For the text-containing cell, return its midpoint in [x, y] coordinate format. 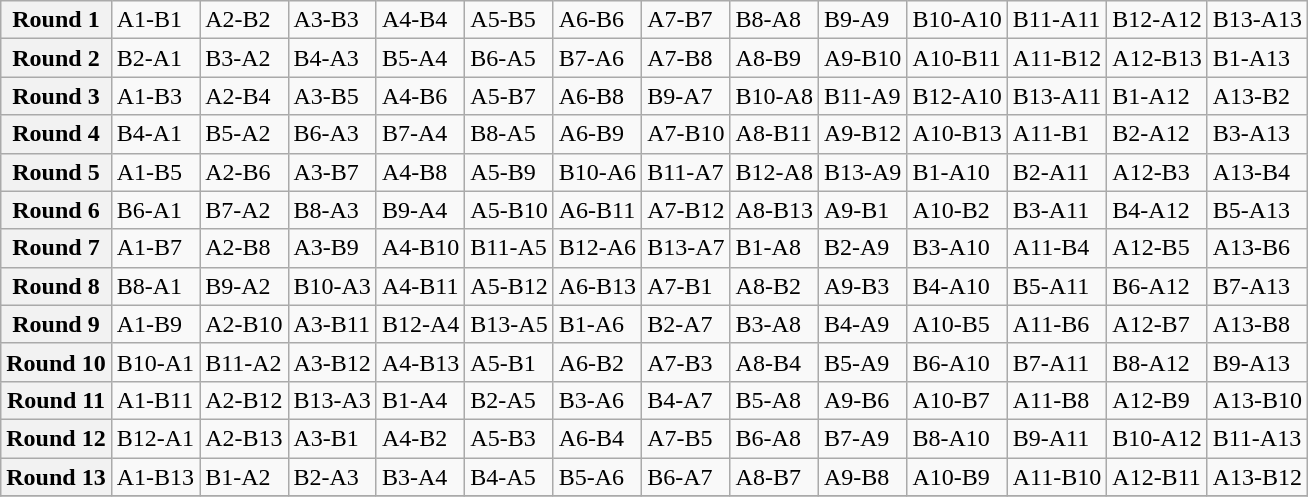
B4-A3 [332, 58]
A11-B10 [1057, 477]
A9-B6 [862, 400]
B6-A1 [155, 210]
B8-A8 [774, 20]
B10-A8 [774, 96]
B8-A5 [509, 134]
B13-A7 [686, 248]
A1-B11 [155, 400]
A11-B12 [1057, 58]
B10-A6 [597, 172]
B5-A4 [420, 58]
A5-B1 [509, 362]
B9-A13 [1257, 362]
B2-A7 [686, 324]
B2-A12 [1157, 134]
A6-B6 [597, 20]
B11-A2 [244, 362]
B12-A1 [155, 438]
B4-A10 [957, 286]
A4-B11 [420, 286]
A7-B5 [686, 438]
A4-B10 [420, 248]
B3-A10 [957, 248]
B4-A9 [862, 324]
A7-B12 [686, 210]
A8-B11 [774, 134]
A7-B1 [686, 286]
Round 13 [56, 477]
A4-B4 [420, 20]
A1-B9 [155, 324]
A12-B11 [1157, 477]
B4-A12 [1157, 210]
A6-B9 [597, 134]
B1-A4 [420, 400]
A10-B11 [957, 58]
Round 11 [56, 400]
A6-B8 [597, 96]
B6-A8 [774, 438]
B8-A1 [155, 286]
A7-B3 [686, 362]
A5-B9 [509, 172]
B5-A13 [1257, 210]
B8-A10 [957, 438]
B5-A9 [862, 362]
A2-B6 [244, 172]
A1-B3 [155, 96]
B1-A2 [244, 477]
A9-B3 [862, 286]
B13-A13 [1257, 20]
A5-B12 [509, 286]
B10-A12 [1157, 438]
B6-A7 [686, 477]
B1-A10 [957, 172]
A2-B13 [244, 438]
A3-B7 [332, 172]
A3-B9 [332, 248]
Round 2 [56, 58]
B1-A13 [1257, 58]
B5-A8 [774, 400]
A3-B3 [332, 20]
A8-B2 [774, 286]
B8-A12 [1157, 362]
B13-A9 [862, 172]
A8-B4 [774, 362]
A13-B2 [1257, 96]
B3-A4 [420, 477]
B12-A8 [774, 172]
B11-A13 [1257, 438]
B10-A3 [332, 286]
A11-B4 [1057, 248]
A3-B11 [332, 324]
B12-A4 [420, 324]
B11-A5 [509, 248]
A9-B12 [862, 134]
A5-B3 [509, 438]
Round 6 [56, 210]
B9-A2 [244, 286]
A2-B2 [244, 20]
A6-B4 [597, 438]
A13-B4 [1257, 172]
B7-A11 [1057, 362]
A10-B9 [957, 477]
A11-B8 [1057, 400]
B7-A2 [244, 210]
A10-B5 [957, 324]
B1-A6 [597, 324]
A8-B13 [774, 210]
B12-A12 [1157, 20]
B7-A6 [597, 58]
A2-B8 [244, 248]
B13-A5 [509, 324]
B3-A6 [597, 400]
B7-A9 [862, 438]
Round 12 [56, 438]
B9-A4 [420, 210]
A7-B8 [686, 58]
B5-A2 [244, 134]
A5-B7 [509, 96]
A12-B3 [1157, 172]
A13-B12 [1257, 477]
Round 3 [56, 96]
Round 9 [56, 324]
B3-A13 [1257, 134]
B5-A11 [1057, 286]
B4-A1 [155, 134]
A3-B1 [332, 438]
B3-A11 [1057, 210]
A7-B7 [686, 20]
B6-A10 [957, 362]
A1-B1 [155, 20]
A11-B1 [1057, 134]
B3-A8 [774, 324]
B10-A10 [957, 20]
A13-B8 [1257, 324]
A13-B10 [1257, 400]
B7-A4 [420, 134]
A12-B7 [1157, 324]
A10-B2 [957, 210]
A8-B9 [774, 58]
A4-B13 [420, 362]
A9-B1 [862, 210]
A5-B5 [509, 20]
B6-A3 [332, 134]
A1-B5 [155, 172]
B12-A6 [597, 248]
A1-B7 [155, 248]
A12-B9 [1157, 400]
Round 5 [56, 172]
A10-B7 [957, 400]
B2-A9 [862, 248]
A1-B13 [155, 477]
B12-A10 [957, 96]
A9-B8 [862, 477]
A12-B13 [1157, 58]
B6-A12 [1157, 286]
Round 8 [56, 286]
A3-B12 [332, 362]
B9-A9 [862, 20]
B7-A13 [1257, 286]
A8-B7 [774, 477]
B10-A1 [155, 362]
Round 4 [56, 134]
B13-A11 [1057, 96]
B2-A1 [155, 58]
B9-A7 [686, 96]
B2-A11 [1057, 172]
A2-B12 [244, 400]
A11-B6 [1057, 324]
A4-B6 [420, 96]
B1-A12 [1157, 96]
B2-A5 [509, 400]
B3-A2 [244, 58]
A2-B10 [244, 324]
B5-A6 [597, 477]
A6-B13 [597, 286]
B13-A3 [332, 400]
B11-A11 [1057, 20]
B9-A11 [1057, 438]
A4-B8 [420, 172]
Round 7 [56, 248]
Round 1 [56, 20]
A13-B6 [1257, 248]
A6-B11 [597, 210]
A12-B5 [1157, 248]
B11-A9 [862, 96]
B8-A3 [332, 210]
B4-A7 [686, 400]
A4-B2 [420, 438]
B4-A5 [509, 477]
A10-B13 [957, 134]
Round 10 [56, 362]
B6-A5 [509, 58]
A3-B5 [332, 96]
A5-B10 [509, 210]
A7-B10 [686, 134]
A6-B2 [597, 362]
A2-B4 [244, 96]
B1-A8 [774, 248]
A9-B10 [862, 58]
B11-A7 [686, 172]
B2-A3 [332, 477]
